Return [X, Y] of the center of cell containing provided text 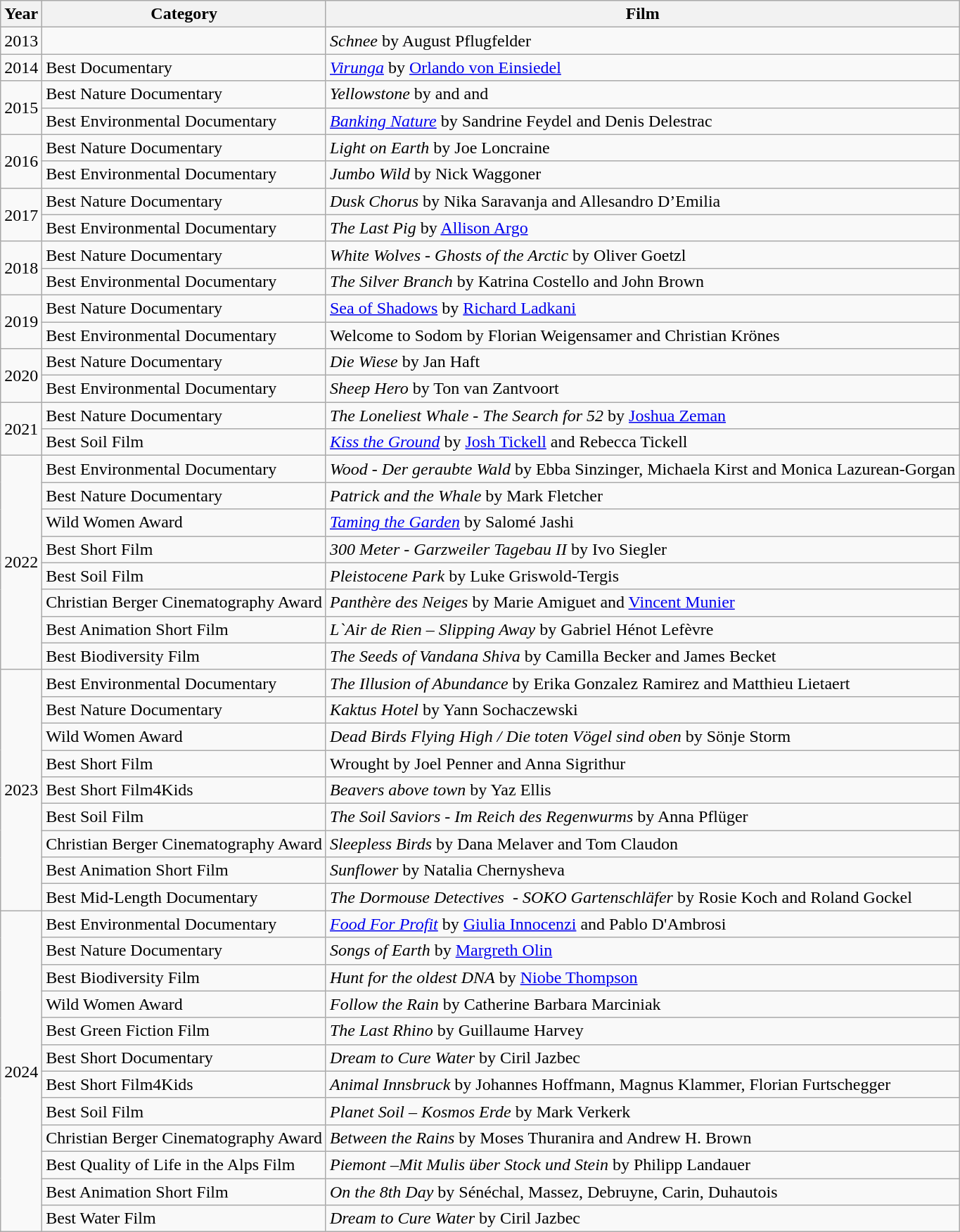
Sunflower by Natalia Chernysheva [642, 871]
2023 [21, 790]
2015 [21, 108]
Between the Rains by Moses Thuranira and Andrew H. Brown [642, 1138]
Pleistocene Park by Luke Griswold-Tergis [642, 576]
Best Green Fiction Film [184, 1031]
Food For Profit by Giulia Innocenzi and Pablo D'Ambrosi [642, 924]
Wood - Der geraubte Wald by Ebba Sinzinger, Michaela Kirst and Monica Lazurean-Gorgan [642, 469]
2024 [21, 1072]
Sleepless Birds by Dana Melaver and Tom Claudon [642, 844]
L`Air de Rien – Slipping Away by Gabriel Hénot Lefèvre [642, 629]
2019 [21, 321]
The Soil Saviors - Im Reich des Regenwurms by Anna Pflüger [642, 817]
Taming the Garden by Salomé Jashi [642, 522]
Best Short Documentary [184, 1058]
The Last Rhino by Guillaume Harvey [642, 1031]
Dead Birds Flying High / Die toten Vögel sind oben by Sönje Storm [642, 736]
Best Documentary [184, 68]
Banking Nature by Sandrine Feydel and Denis Delestrac [642, 121]
Best Water Film [184, 1219]
Sea of Shadows by Richard Ladkani [642, 308]
The Seeds of Vandana Shiva by Camilla Becker and James Becket [642, 656]
2017 [21, 214]
The Loneliest Whale - The Search for 52 by Joshua Zeman [642, 416]
2016 [21, 161]
2021 [21, 429]
Best Mid-Length Documentary [184, 897]
Jumbo Wild by Nick Waggoner [642, 174]
Patrick and the Whale by Mark Fletcher [642, 496]
Sheep Hero by Ton van Zantvoort [642, 389]
Film [642, 14]
Best Quality of Life in the Alps Film [184, 1164]
Follow the Rain by Catherine Barbara Marciniak [642, 1004]
2013 [21, 41]
Animal Innsbruck by Johannes Hoffmann, Magnus Klammer, Florian Furtschegger [642, 1084]
2018 [21, 268]
The Silver Branch by Katrina Costello and John Brown [642, 281]
Yellowstone by and and [642, 94]
Kiss the Ground by Josh Tickell and Rebecca Tickell [642, 442]
Planet Soil – Kosmos Erde by Mark Verkerk [642, 1111]
Dusk Chorus by Nika Saravanja and Allesandro D’Emilia [642, 201]
300 Meter - Garzweiler Tagebau II by Ivo Siegler [642, 549]
Hunt for the oldest DNA by Niobe Thompson [642, 977]
Light on Earth by Joe Loncraine [642, 148]
The Dormouse Detectives - SOKO Gartenschläfer by Rosie Koch and Roland Gockel [642, 897]
Panthère des Neiges by Marie Amiguet and Vincent Munier [642, 603]
2020 [21, 376]
2014 [21, 68]
Virunga by Orlando von Einsiedel [642, 68]
The Last Pig by Allison Argo [642, 228]
The Illusion of Abundance by Erika Gonzalez Ramirez and Matthieu Lietaert [642, 683]
Beavers above town by Yaz Ellis [642, 790]
White Wolves - Ghosts of the Arctic by Oliver Goetzl [642, 255]
Welcome to Sodom by Florian Weigensamer and Christian Krönes [642, 335]
Songs of Earth by Margreth Olin [642, 951]
2022 [21, 563]
Year [21, 14]
Wrought by Joel Penner and Anna Sigrithur [642, 763]
On the 8th Day by Sénéchal, Massez, Debruyne, Carin, Duhautois [642, 1192]
Category [184, 14]
Kaktus Hotel by Yann Sochaczewski [642, 710]
Piemont –Mit Mulis über Stock und Stein by Philipp Landauer [642, 1164]
Schnee by August Pflugfelder [642, 41]
Die Wiese by Jan Haft [642, 362]
